Find where the given text appears and provide that cell's center as (X, Y) coordinate. 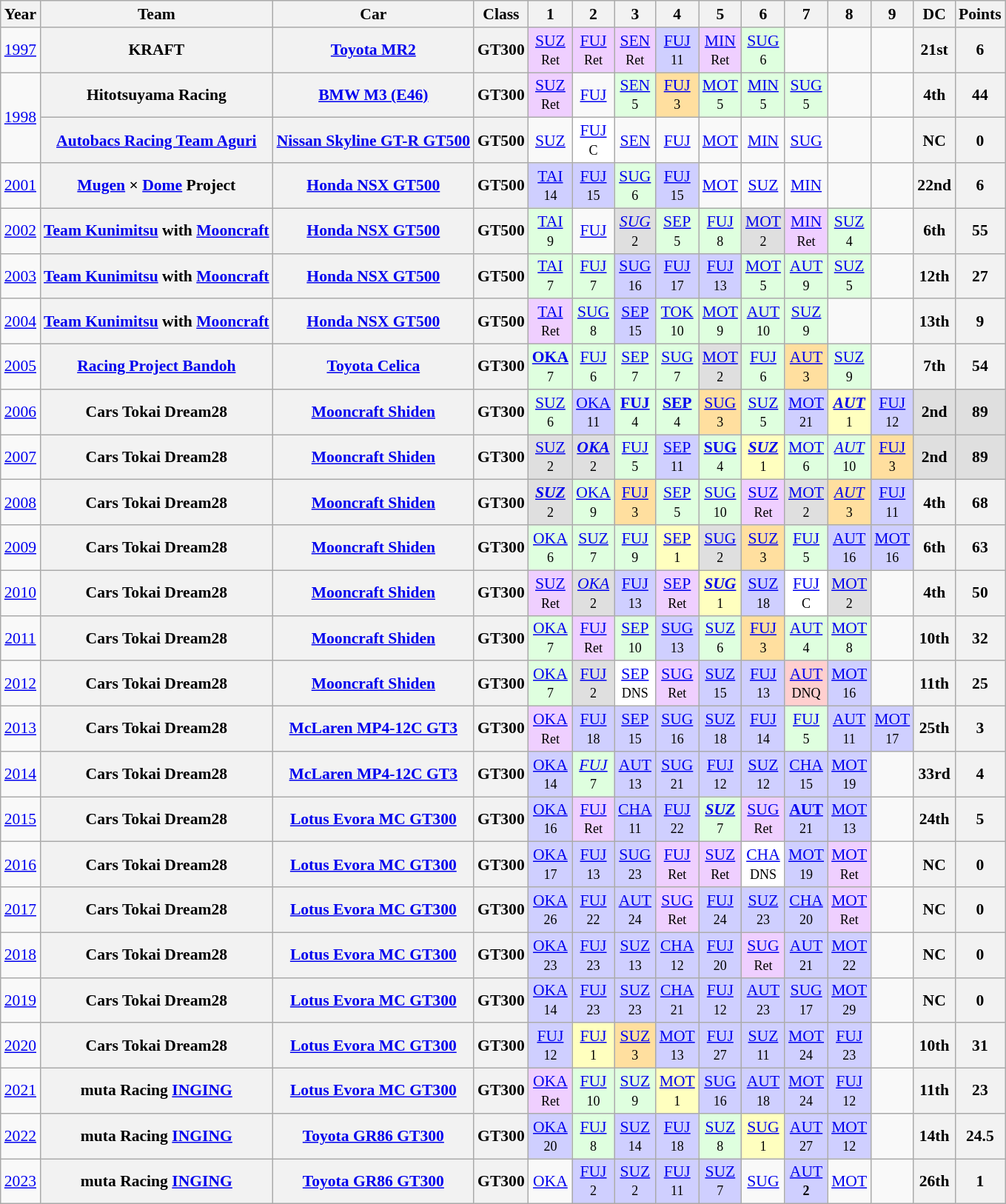
63 (980, 548)
55 (980, 231)
SEP10 (635, 638)
Toyota Celica (373, 367)
2020 (21, 1046)
AUT1 (849, 412)
OKA26 (551, 909)
8 (849, 14)
MIN5 (763, 95)
SEPDNS (635, 684)
2004 (21, 321)
12th (934, 275)
Year (21, 14)
AUT13 (635, 775)
SUG8 (594, 321)
SUG17 (806, 1000)
SUG10 (720, 502)
SUZ11 (763, 1046)
SUZ8 (720, 1136)
2 (594, 14)
AUTDNQ (806, 684)
2001 (21, 185)
2018 (21, 955)
OKA (551, 1182)
2022 (21, 1136)
AUT18 (763, 1091)
AUT27 (806, 1136)
2007 (21, 458)
2021 (21, 1091)
SUG3 (720, 412)
7 (806, 14)
2011 (21, 638)
FUJ1 (594, 1046)
SUZ12 (763, 775)
Autobacs Racing Team Aguri (157, 141)
Nissan Skyline GT-R GT500 (373, 141)
2003 (21, 275)
7th (934, 367)
2016 (21, 865)
Points (980, 14)
OKA23 (551, 955)
SENRet (635, 50)
Mugen × Dome Project (157, 185)
31 (980, 1046)
MOT1 (677, 1091)
2002 (21, 231)
2019 (21, 1000)
AUT2 (806, 1182)
25 (980, 684)
OKA16 (551, 819)
13th (934, 321)
KRAFT (157, 50)
MOT29 (849, 1000)
MOT21 (806, 412)
AUT16 (849, 548)
1998 (21, 118)
CHA20 (806, 909)
AUT24 (635, 909)
SEN (635, 141)
CHADNS (763, 865)
MOT8 (849, 638)
FUJ9 (635, 548)
OKA9 (594, 502)
MOT22 (849, 955)
CHA11 (635, 819)
MOT9 (720, 321)
SUG13 (677, 638)
25th (934, 729)
2017 (21, 909)
AUT11 (849, 729)
CHA12 (677, 955)
BMW M3 (E46) (373, 95)
OKA17 (551, 865)
MOT12 (849, 1136)
24.5 (980, 1136)
Car (373, 14)
50 (980, 592)
MOT6 (806, 458)
Class (501, 14)
2012 (21, 684)
SEPRet (677, 592)
TAI7 (551, 275)
SEP1 (677, 548)
Hitotsuyama Racing (157, 95)
TAI9 (551, 231)
AUT4 (806, 638)
SUG7 (677, 367)
SUZ14 (635, 1136)
OKA6 (551, 548)
1997 (21, 50)
SUZ13 (635, 955)
FUJ4 (635, 412)
2008 (21, 502)
SUG4 (720, 458)
AUT9 (806, 275)
44 (980, 95)
2015 (21, 819)
FUJ27 (720, 1046)
32 (980, 638)
23 (980, 1091)
2006 (21, 412)
OKA20 (551, 1136)
DC (934, 14)
OKA11 (594, 412)
Team (157, 14)
2013 (21, 729)
CHA15 (806, 775)
Toyota MR2 (373, 50)
SUZ4 (849, 231)
FUJ10 (594, 1091)
SEP7 (635, 367)
22nd (934, 185)
2005 (21, 367)
2023 (21, 1182)
2014 (21, 775)
TAI14 (551, 185)
SUZ15 (720, 684)
33rd (934, 775)
2010 (21, 592)
SUZ1 (763, 458)
FUJ24 (720, 909)
27 (980, 275)
26th (934, 1182)
SUG5 (806, 95)
SEP4 (677, 412)
AUT23 (763, 1000)
SUG23 (635, 865)
FUJ17 (677, 275)
SUG21 (677, 775)
CHA21 (677, 1000)
MOT17 (892, 729)
2009 (21, 548)
TAIRet (551, 321)
SEP11 (677, 458)
54 (980, 367)
FUJ14 (763, 729)
21st (934, 50)
TOK10 (677, 321)
SEN5 (635, 95)
FUJ20 (720, 955)
24th (934, 819)
68 (980, 502)
Racing Project Bandoh (157, 367)
14th (934, 1136)
